From the cell containing the given text, extract its center point as (x, y) coordinate. 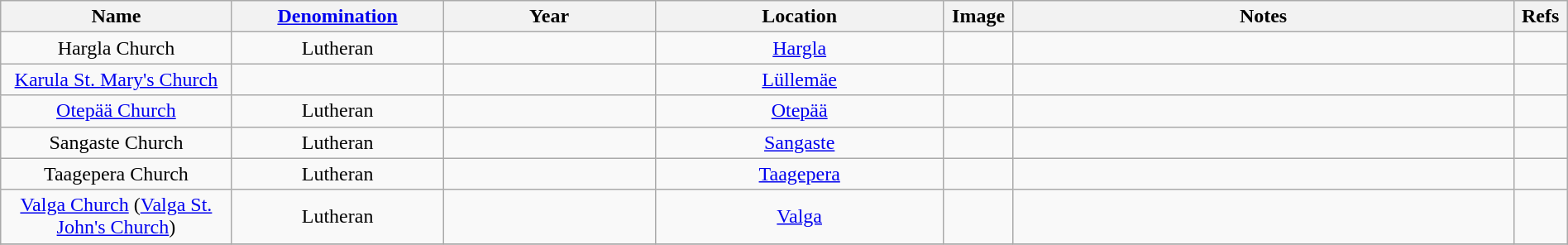
Hargla Church (116, 48)
Notes (1264, 17)
Valga Church (Valga St. John's Church) (116, 217)
Karula St. Mary's Church (116, 79)
Sangaste Church (116, 142)
Taagepera (799, 174)
Sangaste (799, 142)
Refs (1540, 17)
Taagepera Church (116, 174)
Location (799, 17)
Otepää Church (116, 111)
Hargla (799, 48)
Valga (799, 217)
Image (978, 17)
Lüllemäe (799, 79)
Otepää (799, 111)
Denomination (337, 17)
Name (116, 17)
Year (549, 17)
